Return the [x, y] coordinate for the center point of the cell that contains the specified text.  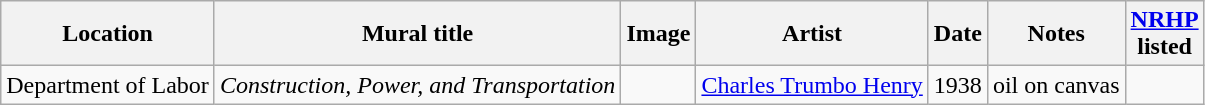
Date [958, 34]
Artist [812, 34]
Location [108, 34]
Charles Trumbo Henry [812, 85]
Department of Labor [108, 85]
Image [658, 34]
1938 [958, 85]
Mural title [417, 34]
Notes [1056, 34]
oil on canvas [1056, 85]
Construction, Power, and Transportation [417, 85]
NRHPlisted [1164, 34]
